Return the (x, y) coordinate for the center point of the cell that contains the specified text.  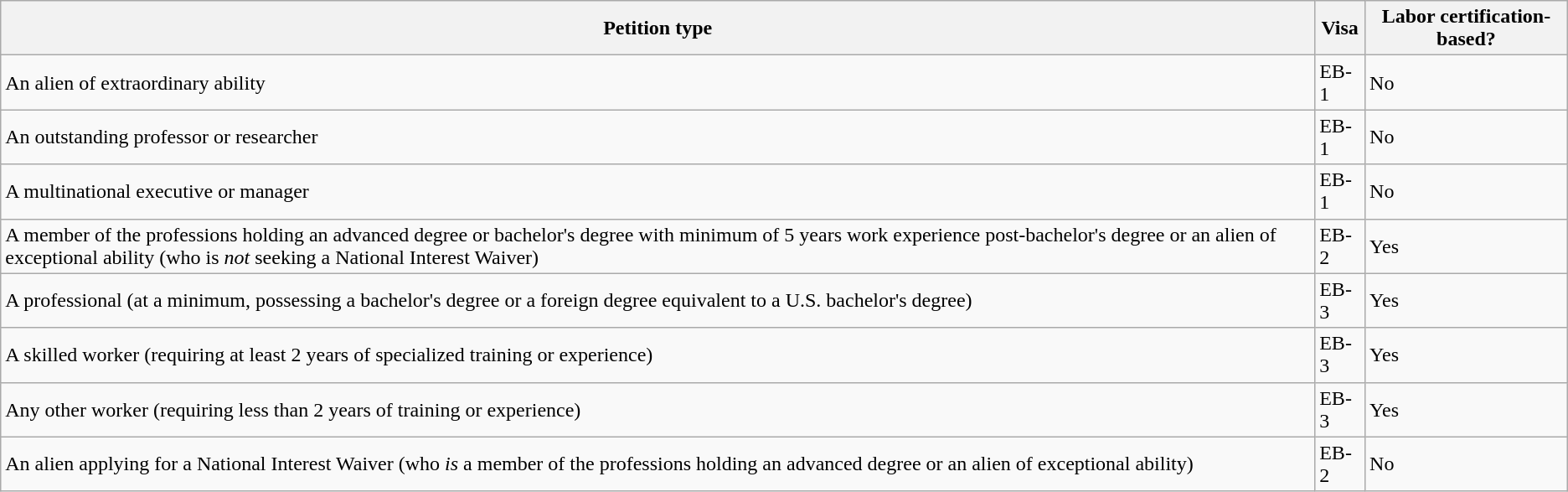
Petition type (658, 28)
An alien of extraordinary ability (658, 82)
A skilled worker (requiring at least 2 years of specialized training or experience) (658, 355)
An outstanding professor or researcher (658, 137)
A multinational executive or manager (658, 191)
Any other worker (requiring less than 2 years of training or experience) (658, 409)
An alien applying for a National Interest Waiver (who is a member of the professions holding an advanced degree or an alien of exceptional ability) (658, 464)
Visa (1340, 28)
Labor certification-based? (1467, 28)
A professional (at a minimum, possessing a bachelor's degree or a foreign degree equivalent to a U.S. bachelor's degree) (658, 300)
